From the cell containing the given text, extract its center point as (x, y) coordinate. 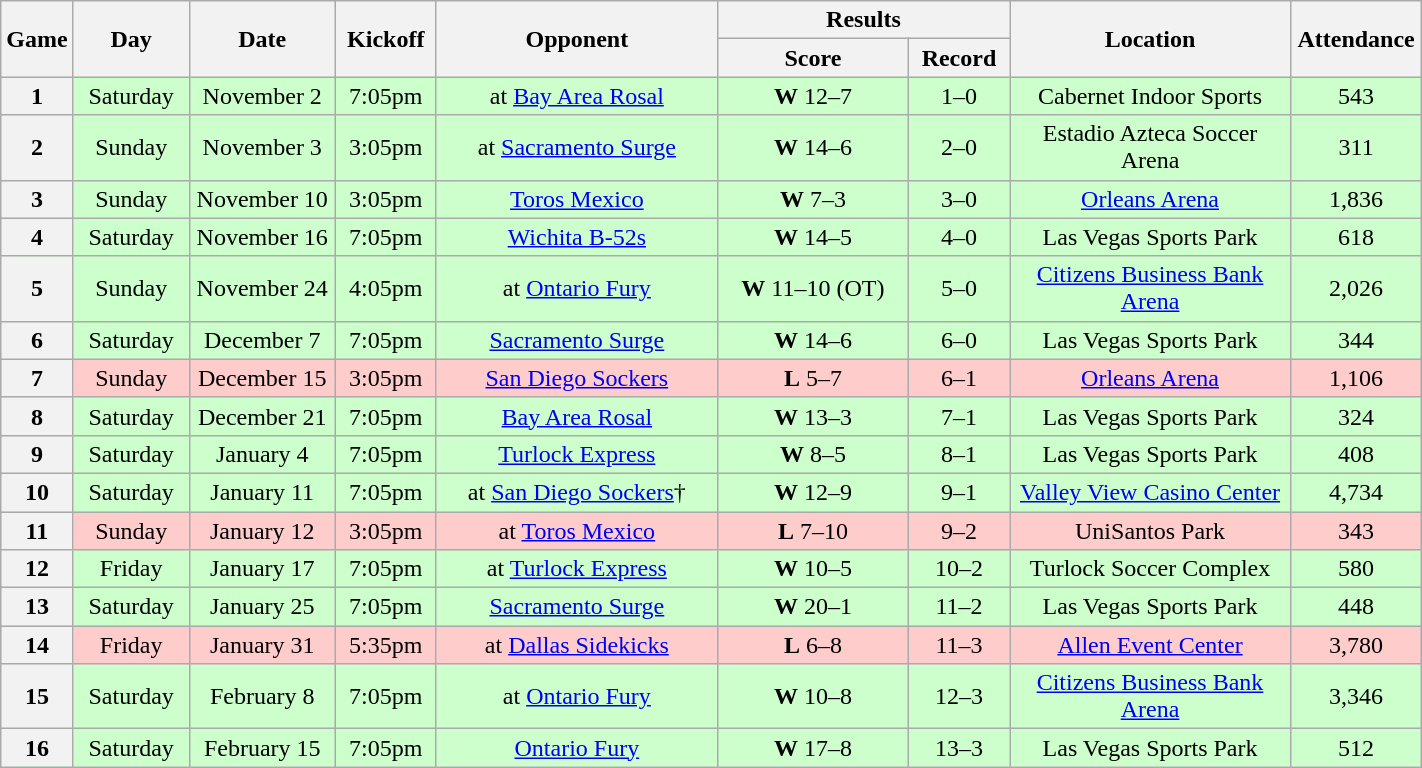
Results (863, 20)
Bay Area Rosal (576, 416)
13 (37, 607)
at San Diego Sockers† (576, 492)
3,346 (1356, 696)
W 8–5 (812, 454)
324 (1356, 416)
6 (37, 340)
at Bay Area Rosal (576, 96)
November 10 (262, 199)
W 12–7 (812, 96)
344 (1356, 340)
8 (37, 416)
408 (1356, 454)
13–3 (958, 748)
3–0 (958, 199)
L 6–8 (812, 645)
14 (37, 645)
4:05pm (386, 288)
Ontario Fury (576, 748)
1–0 (958, 96)
580 (1356, 569)
11–2 (958, 607)
November 3 (262, 148)
8–1 (958, 454)
at Turlock Express (576, 569)
Cabernet Indoor Sports (1150, 96)
11–3 (958, 645)
Date (262, 39)
Toros Mexico (576, 199)
January 12 (262, 531)
Estadio Azteca Soccer Arena (1150, 148)
W 10–8 (812, 696)
9 (37, 454)
Turlock Express (576, 454)
W 20–1 (812, 607)
January 25 (262, 607)
Location (1150, 39)
December 21 (262, 416)
L 7–10 (812, 531)
W 11–10 (OT) (812, 288)
at Toros Mexico (576, 531)
7–1 (958, 416)
3 (37, 199)
448 (1356, 607)
9–2 (958, 531)
W 12–9 (812, 492)
2,026 (1356, 288)
January 31 (262, 645)
Attendance (1356, 39)
Turlock Soccer Complex (1150, 569)
January 17 (262, 569)
5:35pm (386, 645)
16 (37, 748)
12–3 (958, 696)
1 (37, 96)
Valley View Casino Center (1150, 492)
12 (37, 569)
543 (1356, 96)
at Dallas Sidekicks (576, 645)
6–1 (958, 378)
11 (37, 531)
2–0 (958, 148)
W 17–8 (812, 748)
7 (37, 378)
10–2 (958, 569)
L 5–7 (812, 378)
343 (1356, 531)
10 (37, 492)
W 14–5 (812, 237)
3,780 (1356, 645)
November 16 (262, 237)
15 (37, 696)
January 4 (262, 454)
W 10–5 (812, 569)
Day (131, 39)
4–0 (958, 237)
Allen Event Center (1150, 645)
December 15 (262, 378)
5–0 (958, 288)
February 15 (262, 748)
January 11 (262, 492)
San Diego Sockers (576, 378)
November 24 (262, 288)
W 13–3 (812, 416)
UniSantos Park (1150, 531)
Record (958, 58)
6–0 (958, 340)
December 7 (262, 340)
W 7–3 (812, 199)
1,836 (1356, 199)
4,734 (1356, 492)
512 (1356, 748)
618 (1356, 237)
Wichita B-52s (576, 237)
2 (37, 148)
9–1 (958, 492)
at Sacramento Surge (576, 148)
Kickoff (386, 39)
4 (37, 237)
Game (37, 39)
1,106 (1356, 378)
5 (37, 288)
February 8 (262, 696)
311 (1356, 148)
November 2 (262, 96)
Opponent (576, 39)
Score (812, 58)
